Capture the cell that displays the provided text and extract its [x, y] central coordinate. 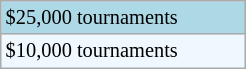
$25,000 tournaments [124, 17]
$10,000 tournaments [124, 51]
